Scan for the cell matching the given text and deliver its [x, y] coordinate at center. 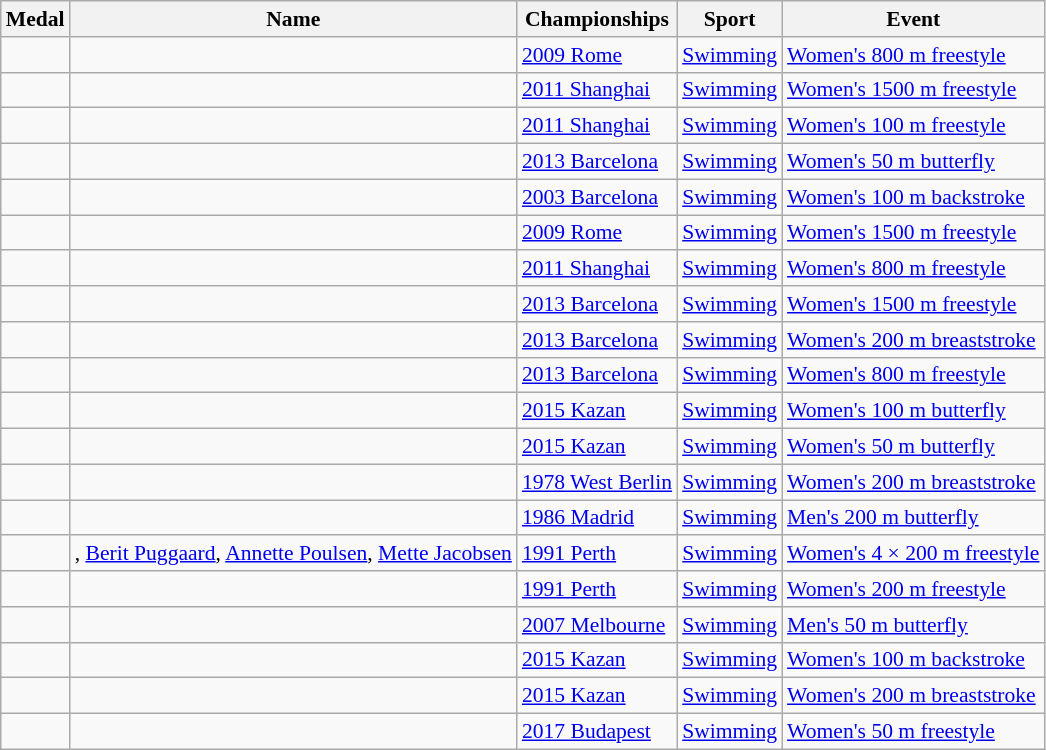
2003 Barcelona [597, 197]
2007 Melbourne [597, 625]
Women's 100 m butterfly [913, 411]
Women's 50 m freestyle [913, 732]
Women's 4 × 200 m freestyle [913, 554]
Women's 200 m freestyle [913, 589]
Sport [730, 19]
Event [913, 19]
Men's 50 m butterfly [913, 625]
Women's 100 m freestyle [913, 126]
, Berit Puggaard, Annette Poulsen, Mette Jacobsen [294, 554]
Men's 200 m butterfly [913, 518]
1978 West Berlin [597, 482]
Medal [36, 19]
1986 Madrid [597, 518]
Championships [597, 19]
Name [294, 19]
2017 Budapest [597, 732]
